Scan for the cell matching the given text and deliver its [x, y] coordinate at center. 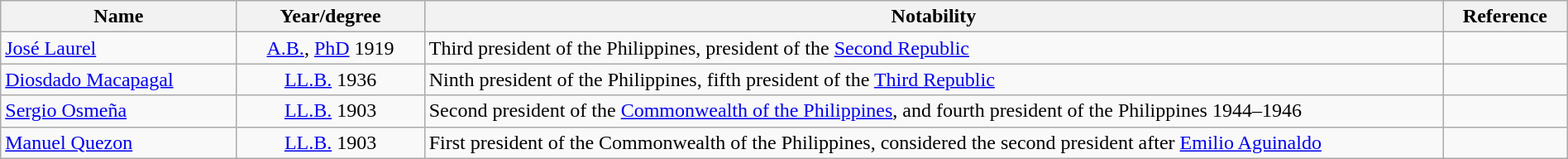
Name [119, 17]
Reference [1505, 17]
José Laurel [119, 48]
Third president of the Philippines, president of the Second Republic [933, 48]
Second president of the Commonwealth of the Philippines, and fourth president of the Philippines 1944–1946 [933, 111]
Year/degree [331, 17]
Manuel Quezon [119, 142]
Ninth president of the Philippines, fifth president of the Third Republic [933, 79]
Diosdado Macapagal [119, 79]
Notability [933, 17]
A.B., PhD 1919 [331, 48]
First president of the Commonwealth of the Philippines, considered the second president after Emilio Aguinaldo [933, 142]
Sergio Osmeña [119, 111]
LL.B. 1936 [331, 79]
